Search for the cell housing the specified text and yield its (X, Y) center coordinate. 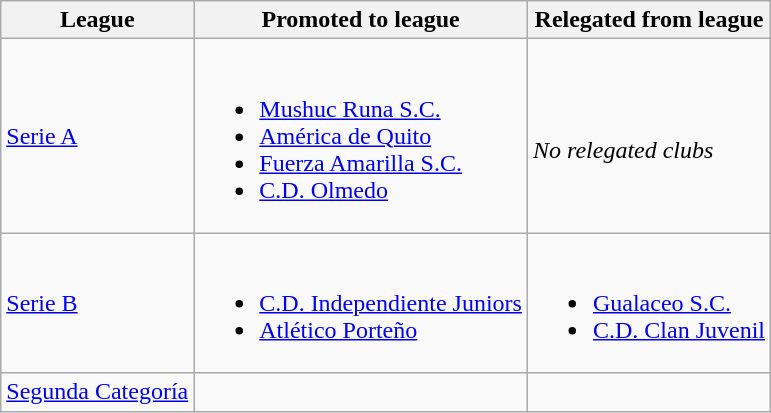
No relegated clubs (648, 136)
Mushuc Runa S.C.América de QuitoFuerza Amarilla S.C.C.D. Olmedo (361, 136)
Serie A (98, 136)
Relegated from league (648, 20)
League (98, 20)
Serie B (98, 303)
Segunda Categoría (98, 392)
C.D. Independiente JuniorsAtlético Porteño (361, 303)
Promoted to league (361, 20)
Gualaceo S.C.C.D. Clan Juvenil (648, 303)
